Locate the cell with the specified text and output its (x, y) center coordinate. 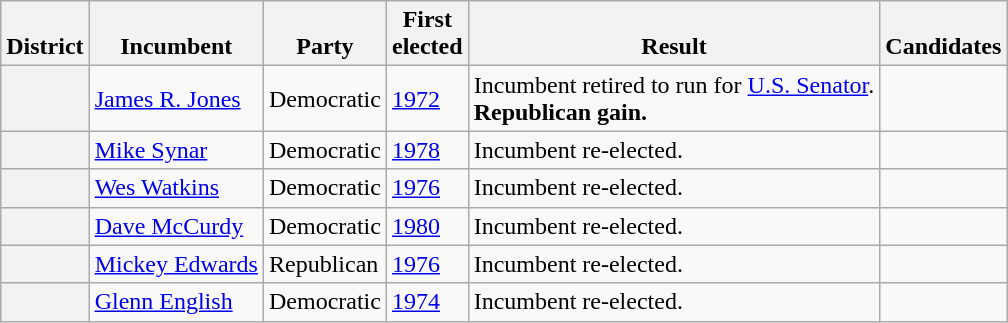
Incumbent retired to run for U.S. Senator.Republican gain. (674, 98)
James R. Jones (176, 98)
Republican (324, 264)
Incumbent (176, 34)
Firstelected (427, 34)
1974 (427, 302)
Wes Watkins (176, 188)
District (45, 34)
1972 (427, 98)
1978 (427, 150)
Result (674, 34)
Mickey Edwards (176, 264)
1980 (427, 226)
Mike Synar (176, 150)
Dave McCurdy (176, 226)
Candidates (944, 34)
Party (324, 34)
Glenn English (176, 302)
